Provide the [x, y] coordinate of the cell's center where the given text is located.  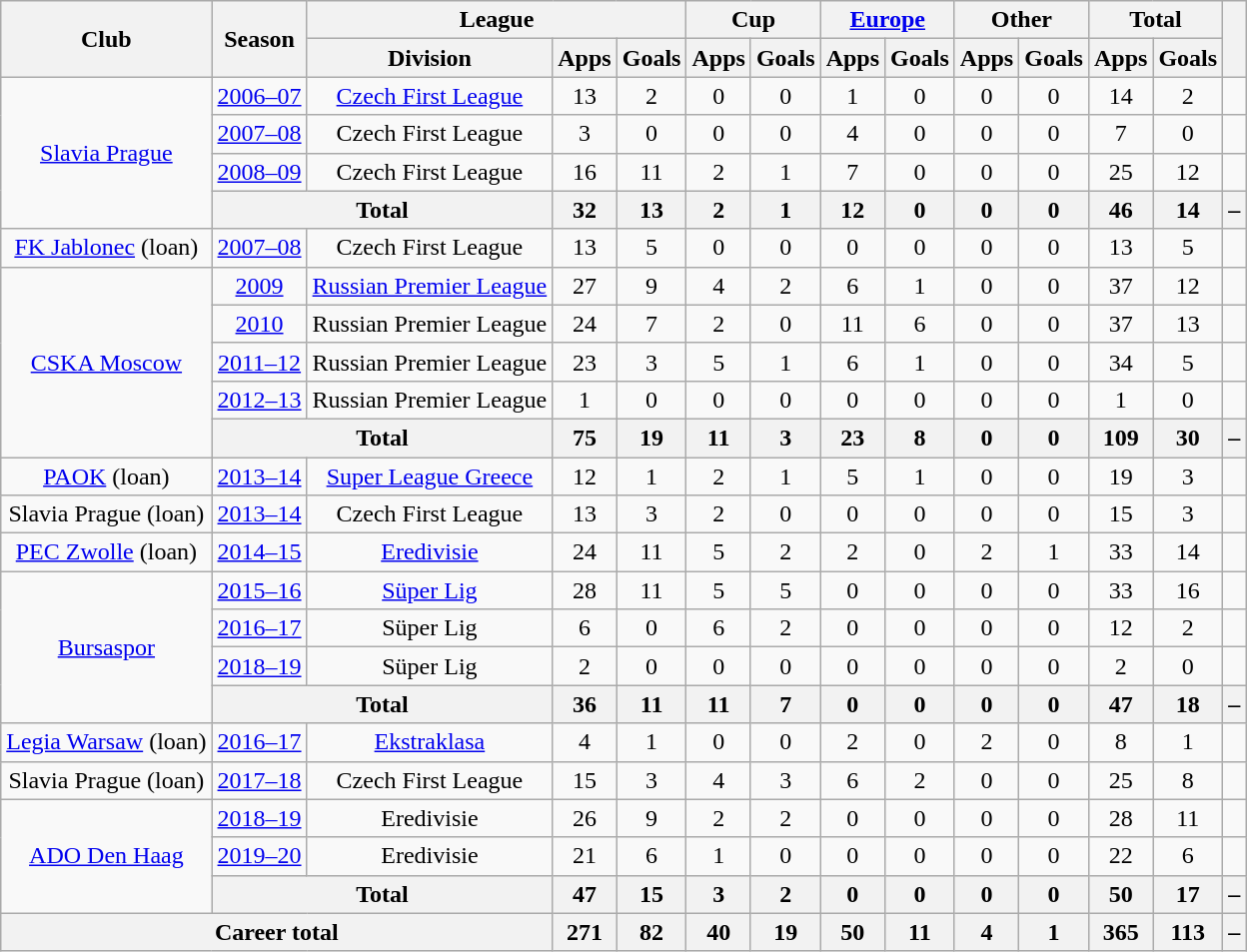
Division [430, 58]
Ekstraklasa [430, 742]
Season [260, 39]
2010 [260, 324]
Cup [753, 20]
32 [585, 210]
2015–16 [260, 590]
2017–18 [260, 780]
27 [585, 286]
36 [585, 704]
109 [1120, 438]
40 [718, 932]
21 [585, 856]
PEC Zwolle (loan) [106, 552]
Legia Warsaw (loan) [106, 742]
Other [1021, 20]
Club [106, 39]
Super League Greece [430, 476]
75 [585, 438]
PAOK (loan) [106, 476]
17 [1188, 894]
30 [1188, 438]
2012–13 [260, 400]
Europe [887, 20]
League [497, 20]
46 [1120, 210]
34 [1120, 362]
Career total [277, 932]
Bursaspor [106, 647]
2014–15 [260, 552]
ADO Den Haag [106, 856]
2008–09 [260, 172]
2011–12 [260, 362]
26 [585, 818]
271 [585, 932]
Slavia Prague [106, 153]
CSKA Moscow [106, 362]
2006–07 [260, 96]
18 [1188, 704]
2009 [260, 286]
82 [651, 932]
2019–20 [260, 856]
365 [1120, 932]
22 [1120, 856]
FK Jablonec (loan) [106, 248]
113 [1188, 932]
